Find where the given text appears and provide that cell's center as [x, y] coordinate. 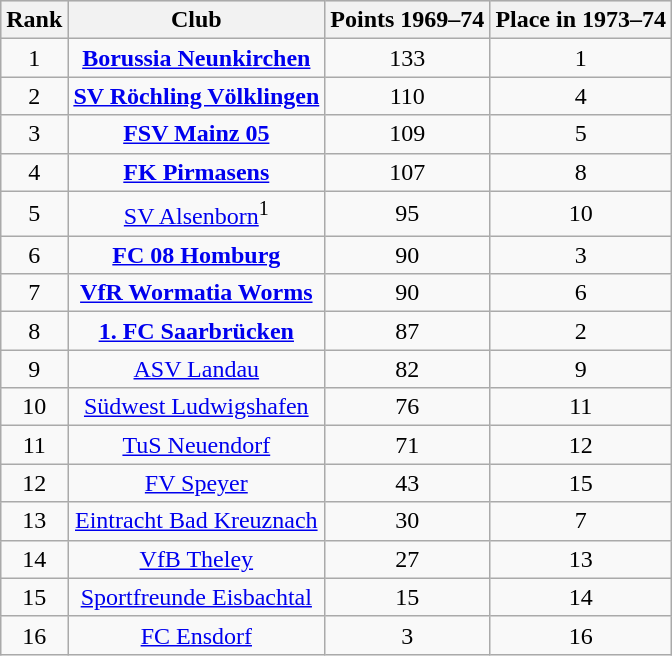
Borussia Neunkirchen [196, 58]
30 [408, 521]
109 [408, 134]
FC 08 Homburg [196, 255]
TuS Neuendorf [196, 445]
1. FC Saarbrücken [196, 331]
FSV Mainz 05 [196, 134]
SV Röchling Völklingen [196, 96]
95 [408, 214]
27 [408, 559]
Club [196, 20]
VfR Wormatia Worms [196, 293]
SV Alsenborn1 [196, 214]
Place in 1973–74 [581, 20]
87 [408, 331]
VfB Theley [196, 559]
Sportfreunde Eisbachtal [196, 597]
107 [408, 172]
82 [408, 369]
133 [408, 58]
Rank [34, 20]
110 [408, 96]
FV Speyer [196, 483]
ASV Landau [196, 369]
FK Pirmasens [196, 172]
Eintracht Bad Kreuznach [196, 521]
43 [408, 483]
76 [408, 407]
71 [408, 445]
Points 1969–74 [408, 20]
FC Ensdorf [196, 635]
Südwest Ludwigshafen [196, 407]
